Search for the cell housing the specified text and yield its (x, y) center coordinate. 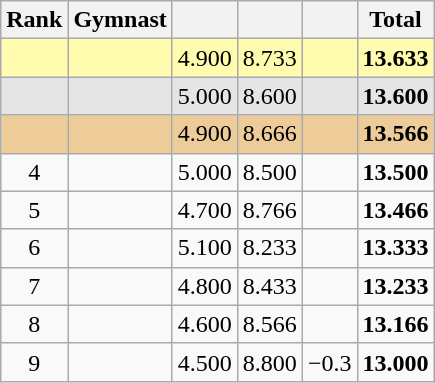
4.800 (204, 286)
8.566 (270, 324)
5.100 (204, 248)
4 (34, 172)
13.566 (396, 134)
8.766 (270, 210)
7 (34, 286)
Gymnast (120, 20)
8.733 (270, 58)
13.233 (396, 286)
13.000 (396, 362)
8.800 (270, 362)
6 (34, 248)
8.233 (270, 248)
13.466 (396, 210)
5 (34, 210)
13.333 (396, 248)
13.600 (396, 96)
13.500 (396, 172)
8 (34, 324)
8.500 (270, 172)
8.666 (270, 134)
13.633 (396, 58)
13.166 (396, 324)
8.433 (270, 286)
Total (396, 20)
4.500 (204, 362)
8.600 (270, 96)
4.700 (204, 210)
−0.3 (330, 362)
9 (34, 362)
4.600 (204, 324)
Rank (34, 20)
